Capture the cell that displays the provided text and extract its [X, Y] central coordinate. 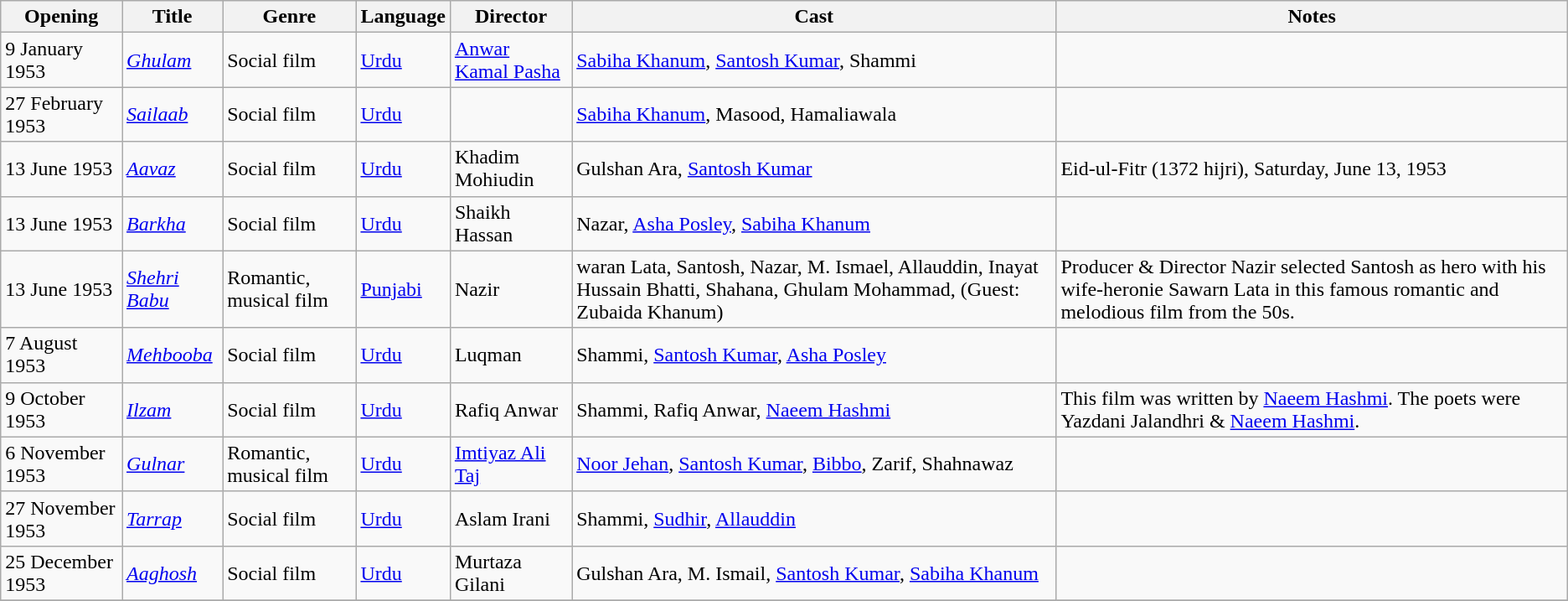
27 November 1953 [62, 518]
7 August 1953 [62, 355]
9 October 1953 [62, 409]
Rafiq Anwar [511, 409]
Opening [62, 17]
27 February 1953 [62, 114]
Barkha [173, 223]
Gulshan Ara, M. Ismail, Santosh Kumar, Sabiha Khanum [814, 573]
Murtaza Gilani [511, 573]
Gulnar [173, 464]
Shammi, Santosh Kumar, Asha Posley [814, 355]
6 November 1953 [62, 464]
Khadim Mohiudin [511, 169]
Ghulam [173, 60]
Aavaz [173, 169]
Sabiha Khanum, Santosh Kumar, Shammi [814, 60]
Anwar Kamal Pasha [511, 60]
Eid-ul-Fitr (1372 hijri), Saturday, June 13, 1953 [1312, 169]
Imtiyaz Ali Taj [511, 464]
Tarrap [173, 518]
This film was written by Naeem Hashmi. The poets were Yazdani Jalandhri & Naeem Hashmi. [1312, 409]
Aslam Irani [511, 518]
Cast [814, 17]
Shaikh Hassan [511, 223]
Genre [290, 17]
Language [403, 17]
Sabiha Khanum, Masood, Hamaliawala [814, 114]
Luqman [511, 355]
Shammi, Sudhir, Allauddin [814, 518]
Shehri Babu [173, 289]
Nazir [511, 289]
Aaghosh [173, 573]
Gulshan Ara, Santosh Kumar [814, 169]
Noor Jehan, Santosh Kumar, Bibbo, Zarif, Shahnawaz [814, 464]
Title [173, 17]
Producer & Director Nazir selected Santosh as hero with his wife-heronie Sawarn Lata in this famous romantic and melodious film from the 50s. [1312, 289]
Shammi, Rafiq Anwar, Naeem Hashmi [814, 409]
Sailaab [173, 114]
Director [511, 17]
Mehbooba [173, 355]
Notes [1312, 17]
Ilzam [173, 409]
waran Lata, Santosh, Nazar, M. Ismael, Allauddin, Inayat Hussain Bhatti, Shahana, Ghulam Mohammad, (Guest: Zubaida Khanum) [814, 289]
9 January 1953 [62, 60]
25 December 1953 [62, 573]
Punjabi [403, 289]
Nazar, Asha Posley, Sabiha Khanum [814, 223]
